Search for the cell housing the specified text and yield its (X, Y) center coordinate. 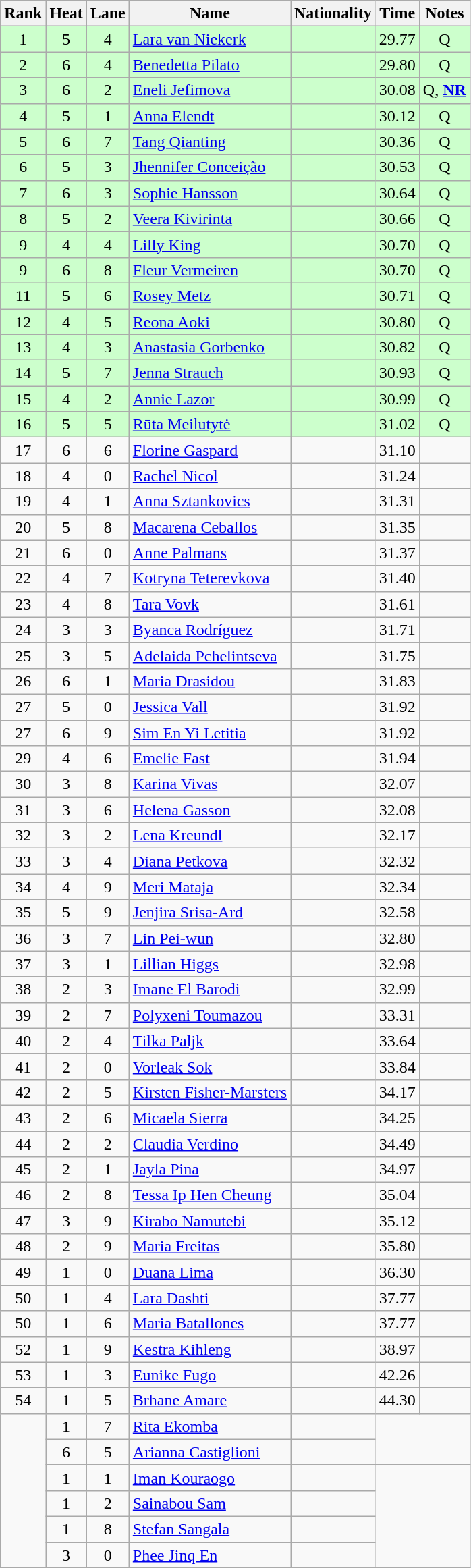
31.37 (397, 553)
54 (23, 1401)
Kotryna Teterevkova (209, 578)
30.08 (397, 90)
Rachel Nicol (209, 476)
30.64 (397, 193)
Jessica Vall (209, 707)
Veera Kivirinta (209, 219)
31.02 (397, 425)
29.77 (397, 39)
35.80 (397, 1247)
Lin Pei-wun (209, 938)
48 (23, 1247)
34.97 (397, 1170)
46 (23, 1195)
Phee Jinq En (209, 1555)
Diana Petkova (209, 861)
Q, NR (444, 90)
42.26 (397, 1375)
21 (23, 553)
Adelaida Pchelintseva (209, 655)
32.17 (397, 836)
Sim En Yi Letitia (209, 732)
32.99 (397, 990)
44.30 (397, 1401)
34.17 (397, 1092)
Jenjira Srisa-Ard (209, 913)
Notes (444, 13)
Jayla Pina (209, 1170)
Eunike Fugo (209, 1375)
42 (23, 1092)
Kestra Kihleng (209, 1349)
Polyxeni Toumazou (209, 1015)
40 (23, 1041)
29 (23, 759)
43 (23, 1118)
32.07 (397, 784)
53 (23, 1375)
34.49 (397, 1144)
36.30 (397, 1272)
Claudia Verdino (209, 1144)
Anna Sztankovics (209, 502)
Heat (66, 13)
34 (23, 887)
32.08 (397, 810)
Duana Lima (209, 1272)
31.35 (397, 527)
30 (23, 784)
17 (23, 450)
19 (23, 502)
Macarena Ceballos (209, 527)
Jenna Strauch (209, 373)
25 (23, 655)
Emelie Fast (209, 759)
33.84 (397, 1066)
Kirabo Namutebi (209, 1221)
Tang Qianting (209, 142)
32.32 (397, 861)
Rank (23, 13)
13 (23, 348)
32.80 (397, 938)
Jhennifer Conceição (209, 167)
Lara Dashti (209, 1298)
31.40 (397, 578)
Rita Ekomba (209, 1426)
Eneli Jefimova (209, 90)
Sophie Hansson (209, 193)
15 (23, 399)
Arianna Castiglioni (209, 1452)
39 (23, 1015)
Lillian Higgs (209, 964)
30.82 (397, 348)
Name (209, 13)
Tara Vovk (209, 604)
Fleur Vermeiren (209, 270)
33.64 (397, 1041)
Helena Gasson (209, 810)
31.24 (397, 476)
11 (23, 296)
30.36 (397, 142)
31.31 (397, 502)
Rosey Metz (209, 296)
24 (23, 630)
Kirsten Fisher-Marsters (209, 1092)
35.12 (397, 1221)
35 (23, 913)
Vorleak Sok (209, 1066)
31.75 (397, 655)
38.97 (397, 1349)
32.98 (397, 964)
Anne Palmans (209, 553)
Benedetta Pilato (209, 65)
44 (23, 1144)
Imane El Barodi (209, 990)
33 (23, 861)
18 (23, 476)
16 (23, 425)
38 (23, 990)
26 (23, 681)
Florine Gaspard (209, 450)
23 (23, 604)
47 (23, 1221)
Lara van Niekerk (209, 39)
12 (23, 322)
Maria Drasidou (209, 681)
22 (23, 578)
31.61 (397, 604)
Maria Freitas (209, 1247)
31.71 (397, 630)
14 (23, 373)
30.71 (397, 296)
Tessa Ip Hen Cheung (209, 1195)
Micaela Sierra (209, 1118)
37 (23, 964)
20 (23, 527)
32.34 (397, 887)
30.99 (397, 399)
31.10 (397, 450)
33.31 (397, 1015)
Maria Batallones (209, 1324)
Karina Vivas (209, 784)
Iman Kouraogo (209, 1478)
Sainabou Sam (209, 1503)
Nationality (333, 13)
34.25 (397, 1118)
Meri Mataja (209, 887)
41 (23, 1066)
52 (23, 1349)
Anna Elendt (209, 116)
36 (23, 938)
30.80 (397, 322)
30.66 (397, 219)
31 (23, 810)
31.94 (397, 759)
29.80 (397, 65)
Lilly King (209, 244)
30.12 (397, 116)
32 (23, 836)
35.04 (397, 1195)
31.83 (397, 681)
Anastasia Gorbenko (209, 348)
Time (397, 13)
Lane (108, 13)
30.93 (397, 373)
Lena Kreundl (209, 836)
49 (23, 1272)
32.58 (397, 913)
Annie Lazor (209, 399)
45 (23, 1170)
Rūta Meilutytė (209, 425)
Stefan Sangala (209, 1529)
Brhane Amare (209, 1401)
Tilka Paljk (209, 1041)
Byanca Rodríguez (209, 630)
30.53 (397, 167)
Reona Aoki (209, 322)
